Identify which cell holds the provided text, then report its [x, y] central coordinate. 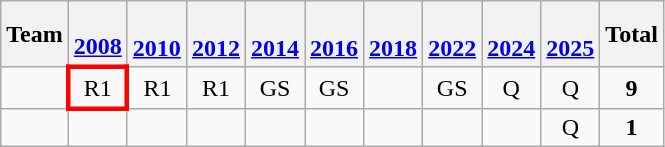
9 [632, 88]
Total [632, 34]
2022 [452, 34]
2012 [216, 34]
Team [35, 34]
2016 [334, 34]
2008 [98, 34]
2018 [394, 34]
2024 [512, 34]
2025 [570, 34]
1 [632, 127]
2010 [156, 34]
2014 [274, 34]
